Find where the given text appears and provide that cell's center as [X, Y] coordinate. 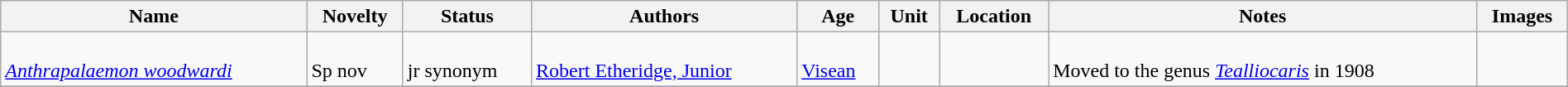
Images [1523, 17]
Sp nov [355, 60]
Robert Etheridge, Junior [665, 60]
Unit [910, 17]
Name [154, 17]
Notes [1263, 17]
Authors [665, 17]
Location [994, 17]
jr synonym [466, 60]
Anthrapalaemon woodwardi [154, 60]
Visean [839, 60]
Age [839, 17]
Novelty [355, 17]
Moved to the genus Tealliocaris in 1908 [1263, 60]
Status [466, 17]
